Extract the (X, Y) coordinate from the center of the cell holding the provided text.  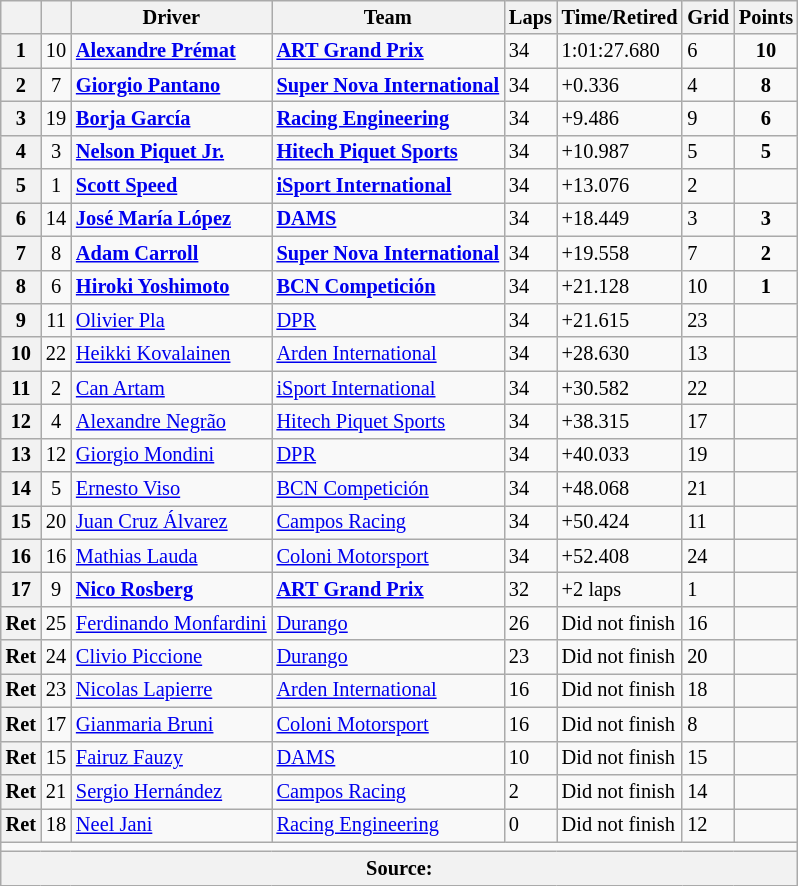
Grid (708, 17)
+13.076 (620, 186)
Ernesto Viso (172, 489)
1:01:27.680 (620, 51)
Borja García (172, 118)
26 (530, 623)
Nico Rosberg (172, 589)
Giorgio Mondini (172, 455)
+21.615 (620, 320)
Driver (172, 17)
Fairuz Fauzy (172, 758)
Scott Speed (172, 186)
32 (530, 589)
+38.315 (620, 421)
Alexandre Prémat (172, 51)
Gianmaria Bruni (172, 724)
Points (766, 17)
Ferdinando Monfardini (172, 623)
+9.486 (620, 118)
+18.449 (620, 219)
+2 laps (620, 589)
Neel Jani (172, 825)
+28.630 (620, 354)
+19.558 (620, 253)
Clivio Piccione (172, 657)
Adam Carroll (172, 253)
Team (388, 17)
+40.033 (620, 455)
Can Artam (172, 388)
Nelson Piquet Jr. (172, 152)
Giorgio Pantano (172, 85)
+21.128 (620, 287)
Juan Cruz Álvarez (172, 522)
Mathias Lauda (172, 556)
+0.336 (620, 85)
Alexandre Negrão (172, 421)
+52.408 (620, 556)
+10.987 (620, 152)
+50.424 (620, 522)
Heikki Kovalainen (172, 354)
0 (530, 825)
Nicolas Lapierre (172, 690)
Time/Retired (620, 17)
Olivier Pla (172, 320)
25 (56, 623)
José María López (172, 219)
Source: (400, 868)
Hiroki Yoshimoto (172, 287)
Laps (530, 17)
+30.582 (620, 388)
+48.068 (620, 489)
Sergio Hernández (172, 791)
